Search for the cell housing the specified text and yield its (X, Y) center coordinate. 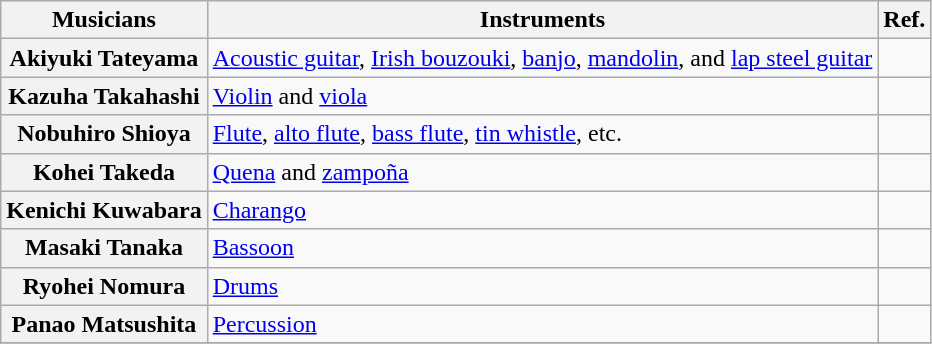
Charango (542, 210)
Percussion (542, 324)
Bassoon (542, 248)
Flute, alto flute, bass flute, tin whistle, etc. (542, 134)
Drums (542, 286)
Instruments (542, 20)
Acoustic guitar, Irish bouzouki, banjo, mandolin, and lap steel guitar (542, 58)
Kazuha Takahashi (104, 96)
Musicians (104, 20)
Violin and viola (542, 96)
Masaki Tanaka (104, 248)
Ryohei Nomura (104, 286)
Panao Matsushita (104, 324)
Kenichi Kuwabara (104, 210)
Ref. (904, 20)
Quena and zampoña (542, 172)
Kohei Takeda (104, 172)
Nobuhiro Shioya (104, 134)
Akiyuki Tateyama (104, 58)
